Find where the given text appears and provide that cell's center as [X, Y] coordinate. 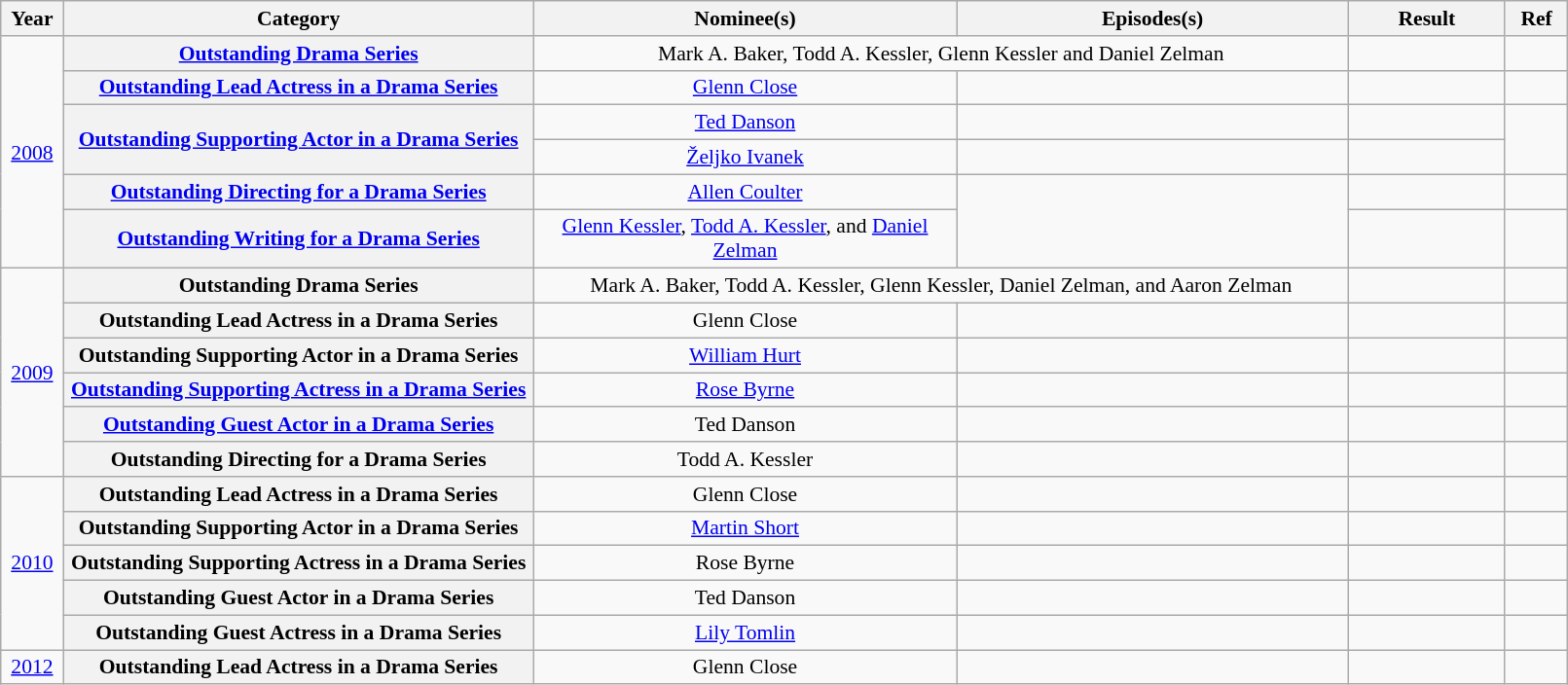
Allen Coulter [746, 192]
Željko Ivanek [746, 158]
William Hurt [746, 355]
Martin Short [746, 528]
Lily Tomlin [746, 632]
Todd A. Kessler [746, 459]
Outstanding Writing for a Drama Series [298, 239]
Episodes(s) [1152, 18]
Mark A. Baker, Todd A. Kessler, Glenn Kessler and Daniel Zelman [940, 54]
Category [298, 18]
Glenn Kessler, Todd A. Kessler, and Daniel Zelman [746, 239]
Nominee(s) [746, 18]
Outstanding Guest Actress in a Drama Series [298, 632]
Mark A. Baker, Todd A. Kessler, Glenn Kessler, Daniel Zelman, and Aaron Zelman [940, 286]
2012 [32, 667]
2010 [32, 563]
Ref [1536, 18]
2009 [32, 373]
Result [1427, 18]
Year [32, 18]
2008 [32, 152]
